Return [x, y] of the center of cell containing provided text 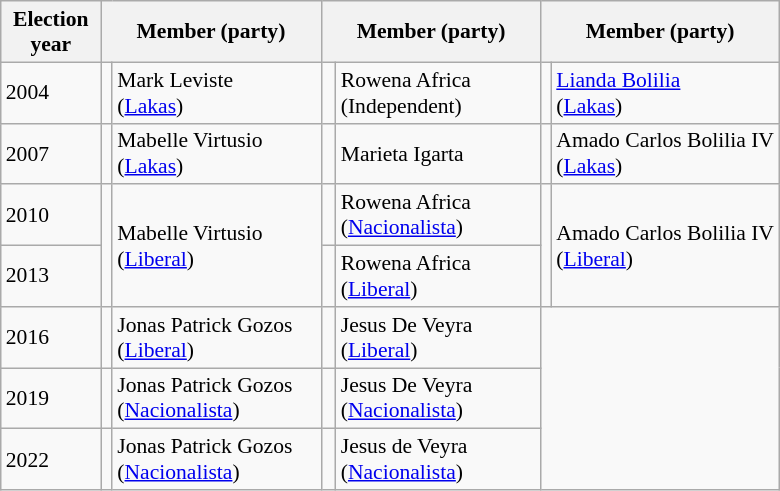
Mabelle Virtusio(Lakas) [216, 154]
2022 [51, 460]
2013 [51, 276]
Mark Leviste(Lakas) [216, 92]
Amado Carlos Bolilia IV(Liberal) [665, 246]
Jonas Patrick Gozos(Liberal) [216, 338]
Rowena Africa(Independent) [438, 92]
2010 [51, 216]
2004 [51, 92]
2007 [51, 154]
Rowena Africa(Nacionalista) [438, 216]
Mabelle Virtusio(Liberal) [216, 246]
Rowena Africa(Liberal) [438, 276]
2016 [51, 338]
Amado Carlos Bolilia IV(Lakas) [665, 154]
Electionyear [51, 32]
Jesus de Veyra(Nacionalista) [438, 460]
Lianda Bolilia(Lakas) [665, 92]
Jesus De Veyra(Nacionalista) [438, 398]
2019 [51, 398]
Jesus De Veyra(Liberal) [438, 338]
Marieta Igarta [438, 154]
